Scan for the cell matching the given text and deliver its [x, y] coordinate at center. 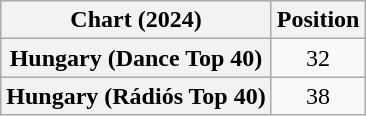
Hungary (Dance Top 40) [136, 58]
Chart (2024) [136, 20]
38 [318, 96]
Position [318, 20]
Hungary (Rádiós Top 40) [136, 96]
32 [318, 58]
